For the text-containing cell, return its midpoint in [X, Y] coordinate format. 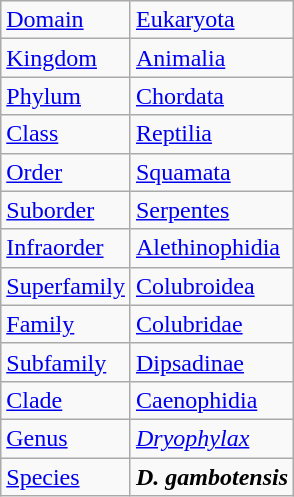
Order [66, 172]
Infraorder [66, 248]
Squamata [212, 172]
D. gambotensis [212, 477]
Domain [66, 20]
Chordata [212, 96]
Phylum [66, 96]
Colubroidea [212, 286]
Alethinophidia [212, 248]
Dipsadinae [212, 362]
Superfamily [66, 286]
Dryophylax [212, 438]
Subfamily [66, 362]
Reptilia [212, 134]
Serpentes [212, 210]
Species [66, 477]
Clade [66, 400]
Suborder [66, 210]
Kingdom [66, 58]
Family [66, 324]
Eukaryota [212, 20]
Colubridae [212, 324]
Caenophidia [212, 400]
Animalia [212, 58]
Genus [66, 438]
Class [66, 134]
